Search for the cell housing the specified text and yield its (X, Y) center coordinate. 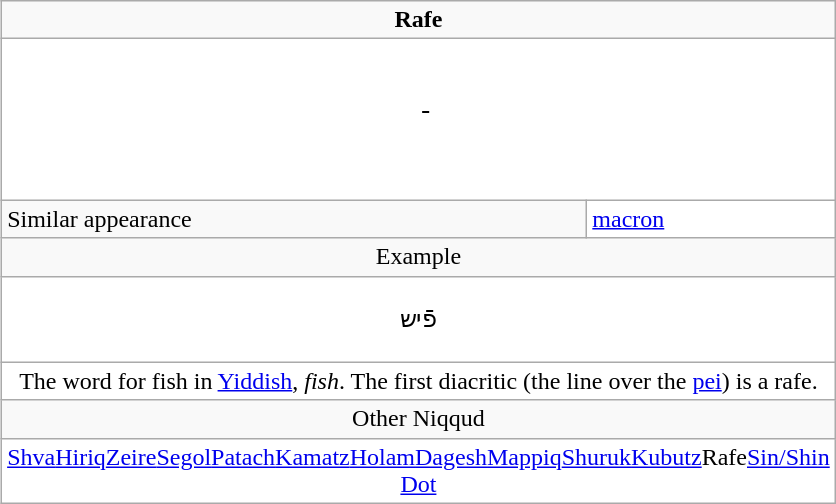
פֿיש (419, 319)
The word for fish in Yiddish, fish. The first diacritic (the line over the pei) is a rafe. (419, 381)
Example (419, 257)
Similar appearance (294, 219)
macron (711, 219)
ShvaHiriqZeireSegolPatachKamatzHolamDageshMappiqShurukKubutzRafeSin/Shin Dot (419, 470)
ֿ (419, 120)
Other Niqqud (419, 419)
Rafe (419, 20)
